Capture the cell that displays the provided text and extract its (x, y) central coordinate. 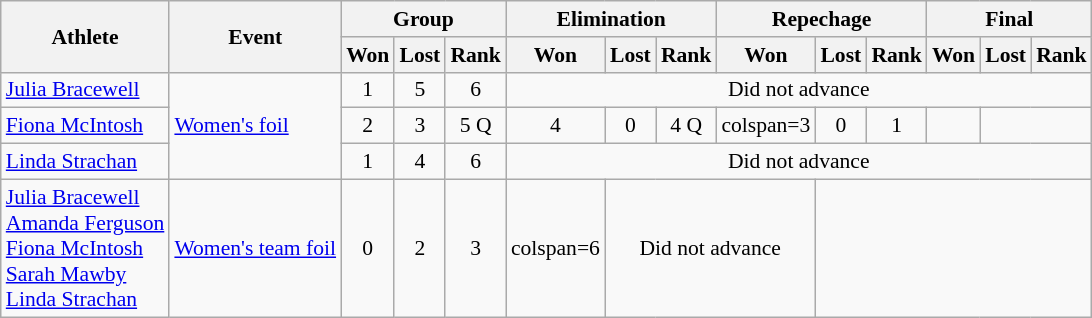
Final (1010, 19)
4 Q (686, 126)
Women's foil (255, 126)
Julia Bracewell (86, 90)
Group (424, 19)
Athlete (86, 36)
colspan=6 (556, 248)
Julia BracewellAmanda FergusonFiona McIntoshSarah MawbyLinda Strachan (86, 248)
5 (420, 90)
5 Q (476, 126)
Event (255, 36)
Fiona McIntosh (86, 126)
Women's team foil (255, 248)
Linda Strachan (86, 162)
Elimination (611, 19)
Repechage (821, 19)
colspan=3 (766, 126)
